Detect which cell encompasses the target text, then output its (X, Y) center coordinate. 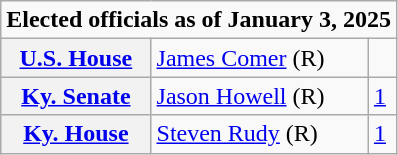
Jason Howell (R) (260, 96)
Elected officials as of January 3, 2025 (199, 20)
Ky. Senate (76, 96)
Steven Rudy (R) (260, 134)
U.S. House (76, 58)
James Comer (R) (260, 58)
Ky. House (76, 134)
